Output the [X, Y] coordinate of the center of the cell containing the given text.  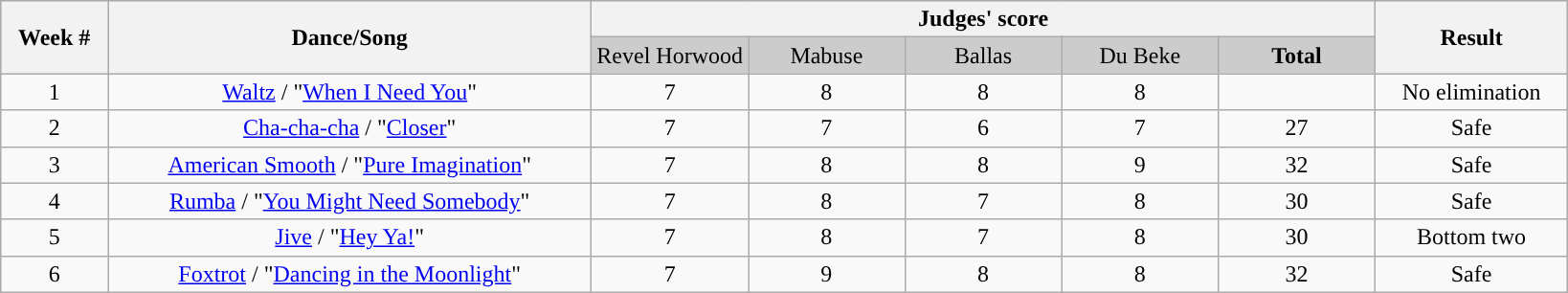
Cha-cha-cha / "Closer" [348, 128]
Ballas [983, 56]
Revel Horwood [670, 56]
No elimination [1470, 92]
Judges' score [984, 19]
1 [55, 92]
Mabuse [827, 56]
Du Beke [1140, 56]
2 [55, 128]
Result [1470, 37]
Foxtrot / "Dancing in the Moonlight" [348, 274]
Rumba / "You Might Need Somebody" [348, 201]
Total [1297, 56]
Dance/Song [348, 37]
American Smooth / "Pure Imagination" [348, 165]
Bottom two [1470, 237]
4 [55, 201]
3 [55, 165]
Jive / "Hey Ya!" [348, 237]
5 [55, 237]
Week # [55, 37]
Waltz / "When I Need You" [348, 92]
27 [1297, 128]
